Scan for the cell matching the given text and deliver its [X, Y] coordinate at center. 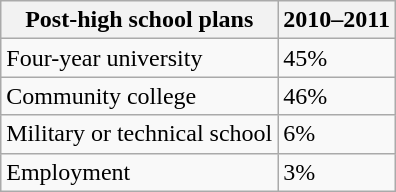
Post-high school plans [140, 20]
Community college [140, 96]
Employment [140, 172]
6% [337, 134]
46% [337, 96]
3% [337, 172]
2010–2011 [337, 20]
45% [337, 58]
Four-year university [140, 58]
Military or technical school [140, 134]
